Locate the cell with the specified text and output its [x, y] center coordinate. 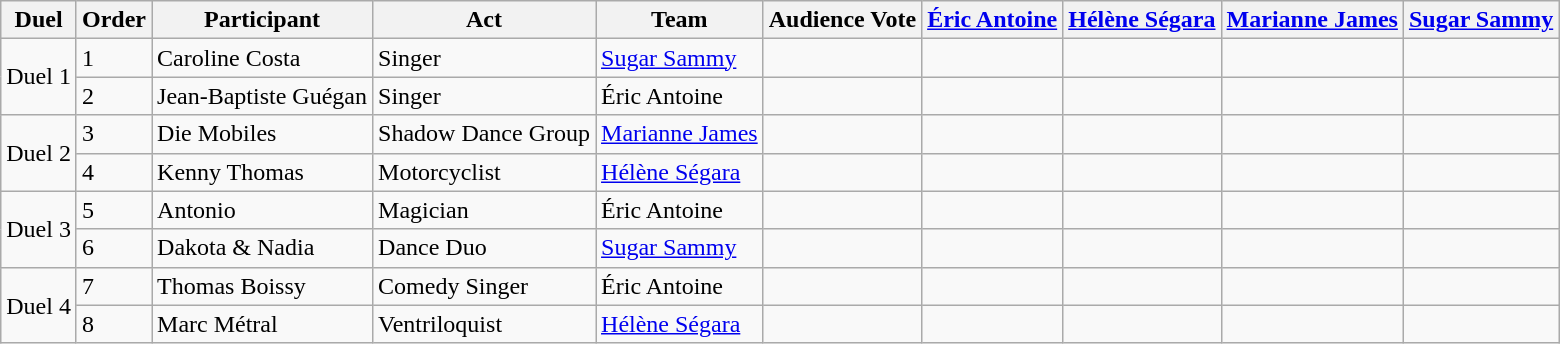
Thomas Boissy [262, 286]
3 [114, 134]
Antonio [262, 210]
Ventriloquist [484, 324]
Comedy Singer [484, 286]
Shadow Dance Group [484, 134]
Duel 3 [39, 229]
Order [114, 20]
Caroline Costa [262, 58]
Die Mobiles [262, 134]
Duel 2 [39, 153]
Act [484, 20]
5 [114, 210]
Jean-Baptiste Guégan [262, 96]
Kenny Thomas [262, 172]
Magician [484, 210]
Duel 4 [39, 305]
Motorcyclist [484, 172]
Audience Vote [842, 20]
Participant [262, 20]
Dance Duo [484, 248]
2 [114, 96]
Dakota & Nadia [262, 248]
Duel 1 [39, 77]
Marc Métral [262, 324]
8 [114, 324]
Team [680, 20]
Duel [39, 20]
7 [114, 286]
1 [114, 58]
4 [114, 172]
6 [114, 248]
